Capture the cell that displays the provided text and extract its (X, Y) central coordinate. 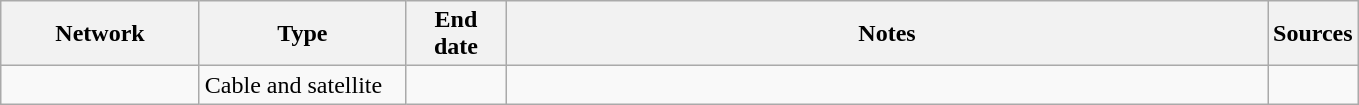
Sources (1314, 34)
Type (302, 34)
End date (456, 34)
Network (100, 34)
Notes (886, 34)
Cable and satellite (302, 85)
